Extract the [X, Y] coordinate from the center of the cell holding the provided text.  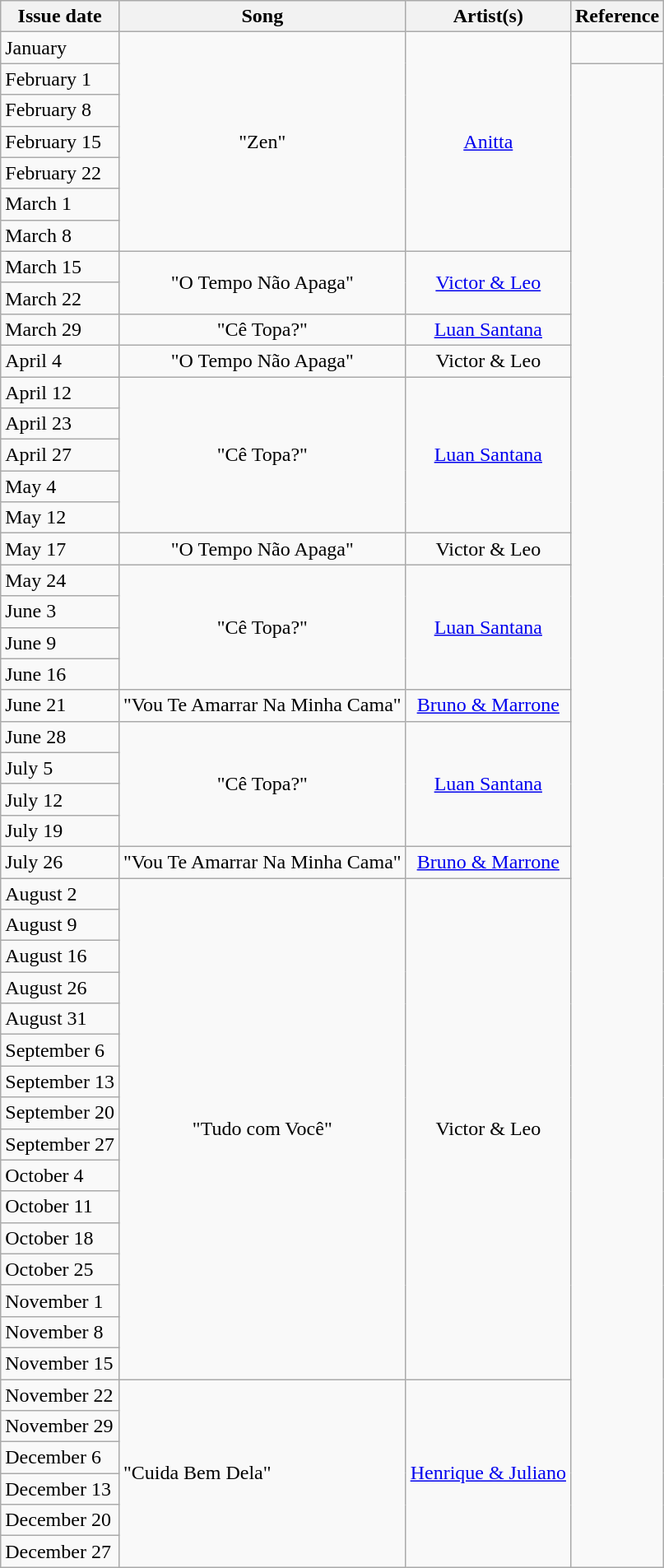
December 6 [60, 1458]
"Cuida Bem Dela" [262, 1473]
January [60, 48]
October 4 [60, 1175]
February 15 [60, 142]
Reference [617, 16]
November 8 [60, 1332]
April 27 [60, 455]
August 2 [60, 893]
July 12 [60, 799]
September 13 [60, 1082]
"Tudo com Você" [262, 1128]
May 24 [60, 580]
May 12 [60, 518]
October 11 [60, 1207]
March 29 [60, 329]
August 9 [60, 925]
February 22 [60, 173]
June 16 [60, 674]
March 8 [60, 235]
June 9 [60, 643]
February 1 [60, 79]
June 28 [60, 737]
"Zen" [262, 142]
November 1 [60, 1300]
June 3 [60, 612]
December 13 [60, 1489]
May 17 [60, 549]
March 1 [60, 204]
August 16 [60, 956]
February 8 [60, 110]
September 6 [60, 1050]
November 22 [60, 1395]
September 20 [60, 1113]
August 31 [60, 1019]
April 23 [60, 424]
March 22 [60, 298]
Artist(s) [488, 16]
April 12 [60, 393]
March 15 [60, 267]
July 19 [60, 831]
August 26 [60, 988]
June 21 [60, 705]
Song [262, 16]
December 27 [60, 1552]
Henrique & Juliano [488, 1473]
Issue date [60, 16]
November 15 [60, 1363]
Anitta [488, 142]
October 18 [60, 1238]
July 5 [60, 768]
May 4 [60, 486]
July 26 [60, 862]
September 27 [60, 1144]
April 4 [60, 361]
December 20 [60, 1520]
October 25 [60, 1269]
November 29 [60, 1426]
